Identify which cell holds the provided text, then report its (X, Y) central coordinate. 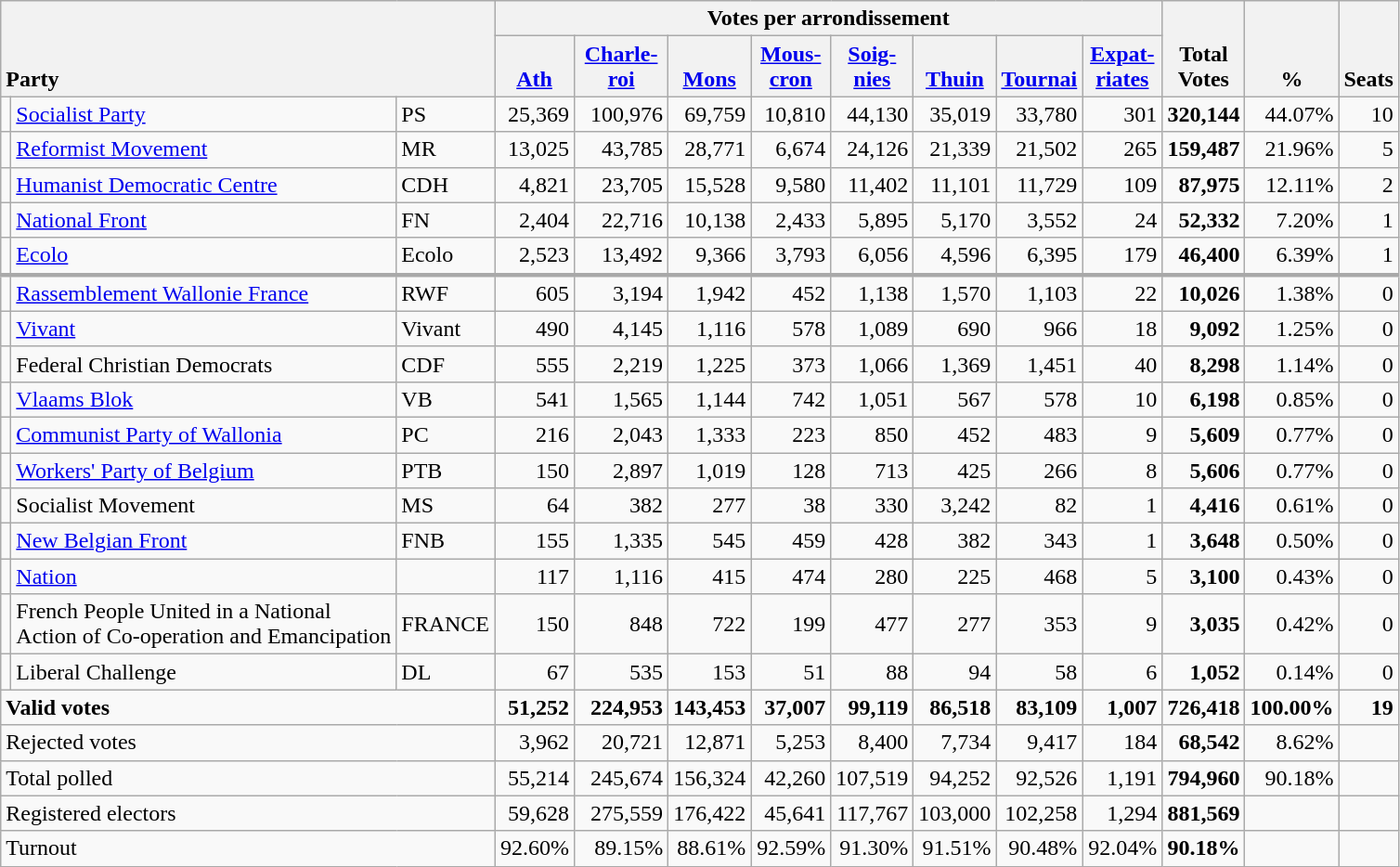
8,298 (1203, 364)
459 (791, 541)
1,007 (1122, 707)
25,369 (535, 114)
567 (954, 399)
143,453 (709, 707)
12.11% (1292, 185)
94,252 (954, 778)
6,395 (1040, 256)
5,609 (1203, 434)
2,043 (622, 434)
91.51% (954, 848)
7,734 (954, 743)
2,433 (791, 220)
6.39% (1292, 256)
DL (446, 672)
155 (535, 541)
0.43% (1292, 576)
Nation (204, 576)
7.20% (1292, 220)
2,523 (535, 256)
280 (873, 576)
1.25% (1292, 329)
68,542 (1203, 743)
New Belgian Front (204, 541)
216 (535, 434)
87,975 (1203, 185)
225 (954, 576)
1,066 (873, 364)
35,019 (954, 114)
French People United in a NationalAction of Co-operation and Emancipation (204, 624)
13,492 (622, 256)
Socialist Movement (204, 506)
19 (1368, 707)
51 (791, 672)
PTB (446, 471)
159,487 (1203, 149)
6,056 (873, 256)
966 (1040, 329)
415 (709, 576)
1,333 (709, 434)
1.38% (1292, 293)
9,417 (1040, 743)
848 (622, 624)
1,570 (954, 293)
156,324 (709, 778)
33,780 (1040, 114)
Socialist Party (204, 114)
535 (622, 672)
742 (791, 399)
MR (446, 149)
425 (954, 471)
69,759 (709, 114)
Vlaams Blok (204, 399)
51,252 (535, 707)
107,519 (873, 778)
5,606 (1203, 471)
37,007 (791, 707)
% (1292, 48)
Registered electors (248, 813)
117,767 (873, 813)
265 (1122, 149)
224,953 (622, 707)
3,793 (791, 256)
64 (535, 506)
0.61% (1292, 506)
FNB (446, 541)
21,339 (954, 149)
713 (873, 471)
28,771 (709, 149)
9,092 (1203, 329)
541 (535, 399)
44.07% (1292, 114)
11,402 (873, 185)
245,674 (622, 778)
1,225 (709, 364)
1,451 (1040, 364)
10,810 (791, 114)
42,260 (791, 778)
88.61% (709, 848)
40 (1122, 364)
3,194 (622, 293)
722 (709, 624)
1,051 (873, 399)
92,526 (1040, 778)
8 (1122, 471)
2,404 (535, 220)
1,565 (622, 399)
83,109 (1040, 707)
223 (791, 434)
10,138 (709, 220)
109 (1122, 185)
6 (1122, 672)
320,144 (1203, 114)
4,416 (1203, 506)
3,035 (1203, 624)
Federal Christian Democrats (204, 364)
4,596 (954, 256)
8,400 (873, 743)
PS (446, 114)
117 (535, 576)
FN (446, 220)
483 (1040, 434)
MS (446, 506)
102,258 (1040, 813)
15,528 (709, 185)
5,170 (954, 220)
1,335 (622, 541)
PC (446, 434)
266 (1040, 471)
0.42% (1292, 624)
Total polled (248, 778)
22 (1122, 293)
5,253 (791, 743)
11,729 (1040, 185)
National Front (204, 220)
92.04% (1122, 848)
45,641 (791, 813)
Liberal Challenge (204, 672)
850 (873, 434)
CDH (446, 185)
86,518 (954, 707)
6,198 (1203, 399)
353 (1040, 624)
605 (535, 293)
1,089 (873, 329)
24 (1122, 220)
99,119 (873, 707)
1,942 (709, 293)
153 (709, 672)
794,960 (1203, 778)
43,785 (622, 149)
0.50% (1292, 541)
4,821 (535, 185)
38 (791, 506)
11,101 (954, 185)
6,674 (791, 149)
23,705 (622, 185)
1,052 (1203, 672)
343 (1040, 541)
Rassemblement Wallonie France (204, 293)
88 (873, 672)
468 (1040, 576)
373 (791, 364)
1.14% (1292, 364)
Soig- nies (873, 67)
13,025 (535, 149)
301 (1122, 114)
1,294 (1122, 813)
477 (873, 624)
90.48% (1040, 848)
100,976 (622, 114)
9,366 (709, 256)
55,214 (535, 778)
9,580 (791, 185)
3,242 (954, 506)
FRANCE (446, 624)
VB (446, 399)
128 (791, 471)
Humanist Democratic Centre (204, 185)
1,191 (1122, 778)
Rejected votes (248, 743)
10,026 (1203, 293)
44,130 (873, 114)
Turnout (248, 848)
Tournai (1040, 67)
0.85% (1292, 399)
100.00% (1292, 707)
179 (1122, 256)
1,144 (709, 399)
59,628 (535, 813)
Reformist Movement (204, 149)
199 (791, 624)
176,422 (709, 813)
CDF (446, 364)
2 (1368, 185)
21,502 (1040, 149)
2,897 (622, 471)
67 (535, 672)
Ath (535, 67)
545 (709, 541)
46,400 (1203, 256)
184 (1122, 743)
94 (954, 672)
82 (1040, 506)
1,138 (873, 293)
490 (535, 329)
92.59% (791, 848)
103,000 (954, 813)
12,871 (709, 743)
474 (791, 576)
555 (535, 364)
726,418 (1203, 707)
5,895 (873, 220)
Mous- cron (791, 67)
0.14% (1292, 672)
1,369 (954, 364)
330 (873, 506)
Mons (709, 67)
92.60% (535, 848)
18 (1122, 329)
4,145 (622, 329)
20,721 (622, 743)
22,716 (622, 220)
91.30% (873, 848)
Workers' Party of Belgium (204, 471)
58 (1040, 672)
Valid votes (248, 707)
24,126 (873, 149)
8.62% (1292, 743)
275,559 (622, 813)
52,332 (1203, 220)
690 (954, 329)
Total Votes (1203, 48)
RWF (446, 293)
Thuin (954, 67)
Votes per arrondissement (828, 19)
3,100 (1203, 576)
Charle- roi (622, 67)
89.15% (622, 848)
Party (248, 48)
1,019 (709, 471)
3,962 (535, 743)
Expat- riates (1122, 67)
881,569 (1203, 813)
21.96% (1292, 149)
Communist Party of Wallonia (204, 434)
428 (873, 541)
3,648 (1203, 541)
1,103 (1040, 293)
3,552 (1040, 220)
Seats (1368, 48)
2,219 (622, 364)
